Find where the given text appears and provide that cell's center as (x, y) coordinate. 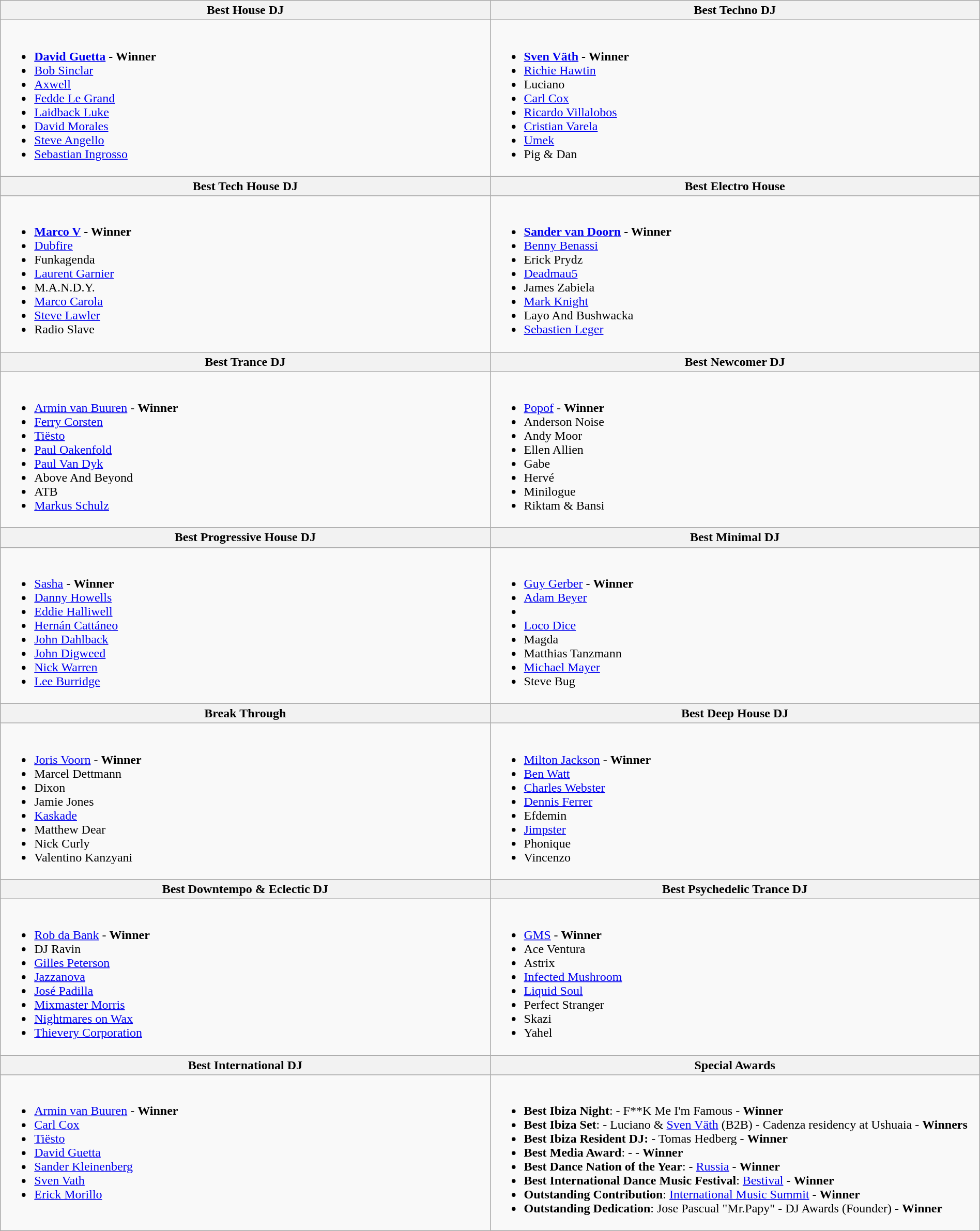
Best Tech House DJ (245, 186)
David Guetta - WinnerBob SinclarAxwellFedde Le GrandLaidback LukeDavid MoralesSteve AngelloSebastian Ingrosso (245, 98)
Milton Jackson - WinnerBen WattCharles WebsterDennis FerrerEfdeminJimpsterPhoniqueVincenzo (735, 801)
Armin van Buuren - WinnerCarl CoxTiëstoDavid GuettaSander KleinenbergSven VathErick Morillo (245, 1153)
Best Trance DJ (245, 362)
Best Psychedelic Trance DJ (735, 889)
GMS - WinnerAce VenturaAstrixInfected MushroomLiquid SoulPerfect StrangerSkaziYahel (735, 977)
Guy Gerber - WinnerAdam BeyerLoco DiceMagdaMatthias TanzmannMichael MayerSteve Bug (735, 625)
Best Progressive House DJ (245, 537)
Rob da Bank - WinnerDJ RavinGilles PetersonJazzanovaJosé PadillaMixmaster MorrisNightmares on WaxThievery Corporation (245, 977)
Best House DJ (245, 10)
Special Awards (735, 1065)
Best Minimal DJ (735, 537)
Break Through (245, 713)
Sven Väth - WinnerRichie HawtinLucianoCarl CoxRicardo VillalobosCristian VarelaUmekPig & Dan (735, 98)
Best Downtempo & Eclectic DJ (245, 889)
Best Newcomer DJ (735, 362)
Best International DJ (245, 1065)
Best Deep House DJ (735, 713)
Sander van Doorn - WinnerBenny BenassiErick PrydzDeadmau5James ZabielaMark KnightLayo And BushwackaSebastien Leger (735, 274)
Best Electro House (735, 186)
Best Techno DJ (735, 10)
Armin van Buuren - WinnerFerry CorstenTiëstoPaul OakenfoldPaul Van DykAbove And BeyondATBMarkus Schulz (245, 450)
Sasha - WinnerDanny HowellsEddie HalliwellHernán CattáneoJohn DahlbackJohn DigweedNick WarrenLee Burridge (245, 625)
Joris Voorn - WinnerMarcel DettmannDixonJamie JonesKaskadeMatthew DearNick CurlyValentino Kanzyani (245, 801)
Marco V - WinnerDubfireFunkagendaLaurent GarnierM.A.N.D.Y.Marco CarolaSteve LawlerRadio Slave (245, 274)
Popof - WinnerAnderson NoiseAndy MoorEllen AllienGabeHervéMinilogueRiktam & Bansi (735, 450)
